Output the [X, Y] coordinate of the center of the cell containing the given text.  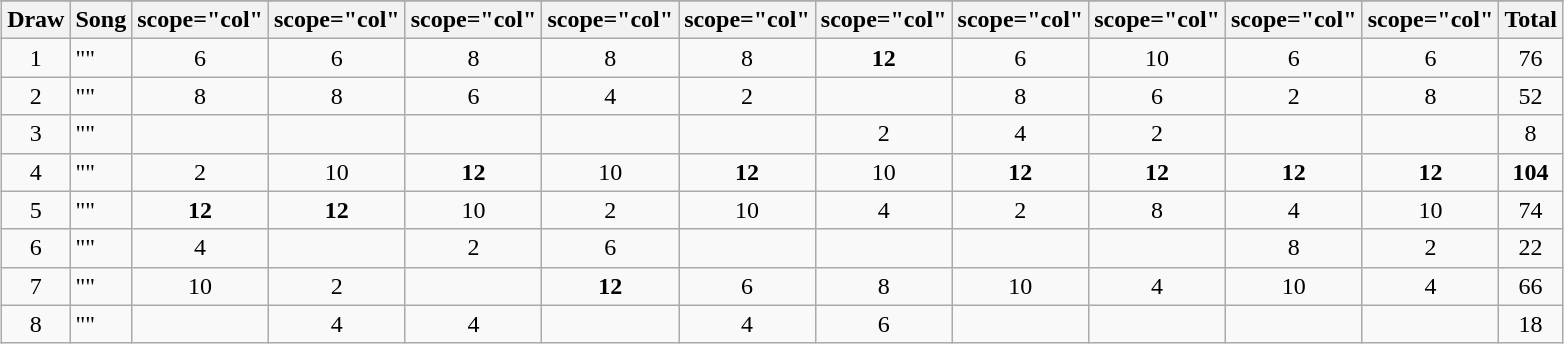
66 [1531, 286]
Song [101, 20]
1 [36, 58]
52 [1531, 96]
22 [1531, 248]
18 [1531, 324]
7 [36, 286]
Total [1531, 20]
3 [36, 134]
76 [1531, 58]
5 [36, 210]
104 [1531, 172]
Draw [36, 20]
74 [1531, 210]
